Return the (X, Y) coordinate for the center point of the cell that contains the specified text.  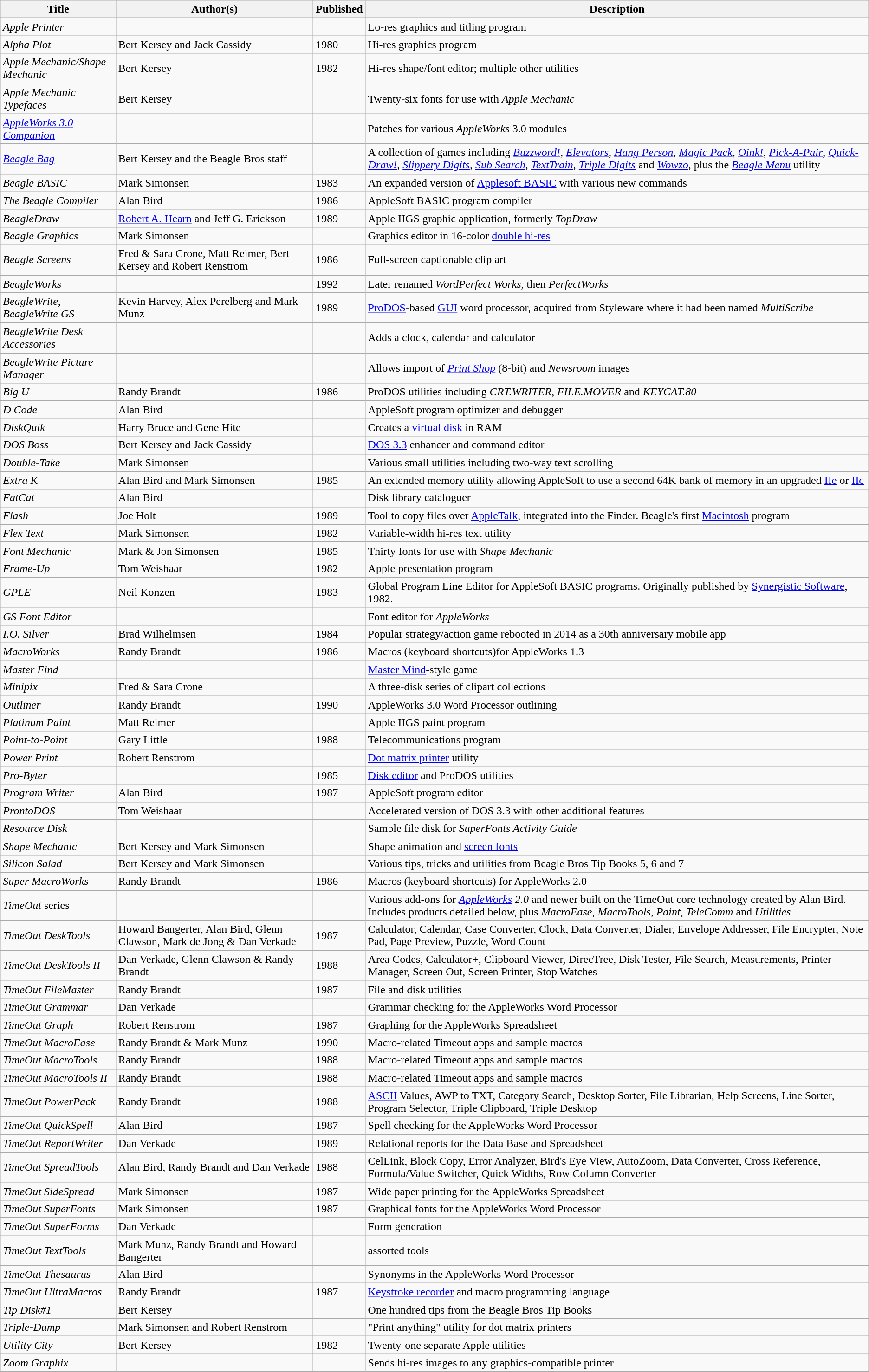
An expanded version of Applesoft BASIC with various new commands (617, 183)
BeagleDraw (58, 218)
Disk library cataloguer (617, 498)
BeagleWrite Picture Manager (58, 368)
Randy Brandt & Mark Munz (214, 1043)
GPLE (58, 592)
Beagle Graphics (58, 236)
Apple IIGS graphic application, formerly TopDraw (617, 218)
Gary Little (214, 740)
TimeOut ReportWriter (58, 1143)
Global Program Line Editor for AppleSoft BASIC programs. Originally published by Synergistic Software, 1982. (617, 592)
Flash (58, 515)
Neil Konzen (214, 592)
ProntoDOS (58, 811)
Font Mechanic (58, 551)
Tip Disk#1 (58, 1310)
Apple Mechanic Typefaces (58, 98)
Keystroke recorder and macro programming language (617, 1292)
Power Print (58, 758)
Lo-res graphics and titling program (617, 27)
TimeOut MacroTools II (58, 1078)
An extended memory utility allowing AppleSoft to use a second 64K bank of memory in an upgraded IIe or IIc (617, 480)
Twenty-six fonts for use with Apple Mechanic (617, 98)
Alan Bird, Randy Brandt and Dan Verkade (214, 1167)
Twenty-one separate Apple utilities (617, 1345)
Program Writer (58, 793)
Dot matrix printer utility (617, 758)
Mark Simonsen and Robert Renstrom (214, 1327)
One hundred tips from the Beagle Bros Tip Books (617, 1310)
Double-Take (58, 463)
Master Find (58, 670)
Apple Printer (58, 27)
TimeOut series (58, 905)
Joe Holt (214, 515)
TimeOut Grammar (58, 1007)
1992 (339, 283)
Disk editor and ProDOS utilities (617, 775)
TimeOut FileMaster (58, 990)
Utility City (58, 1345)
TimeOut SpreadTools (58, 1167)
Grammar checking for the AppleWorks Word Processor (617, 1007)
DiskQuik (58, 427)
GS Font Editor (58, 617)
"Print anything" utility for dot matrix printers (617, 1327)
D Code (58, 410)
AppleSoft program editor (617, 793)
Apple IIGS paint program (617, 722)
Mark Munz, Randy Brandt and Howard Bangerter (214, 1250)
Master Mind-style game (617, 670)
Title (58, 9)
AppleWorks 3.0 Word Processor outlining (617, 705)
Minipix (58, 687)
Silicon Salad (58, 863)
Creates a virtual disk in RAM (617, 427)
I.O. Silver (58, 634)
Macros (keyboard shortcuts)for AppleWorks 1.3 (617, 652)
Relational reports for the Data Base and Spreadsheet (617, 1143)
Wide paper printing for the AppleWorks Spreadsheet (617, 1191)
BeagleWrite Desk Accessories (58, 338)
BeagleWrite, BeagleWrite GS (58, 308)
TimeOut Graph (58, 1025)
Variable-width hi-res text utility (617, 533)
Graphing for the AppleWorks Spreadsheet (617, 1025)
ProDOS utilities including CRT.WRITER, FILE.MOVER and KEYCAT.80 (617, 392)
Alpha Plot (58, 45)
TimeOut MacroEase (58, 1043)
Zoom Graphix (58, 1363)
TimeOut QuickSpell (58, 1126)
TimeOut SuperFonts (58, 1209)
Super MacroWorks (58, 881)
Harry Bruce and Gene Hite (214, 427)
ProDOS-based GUI word processor, acquired from Styleware where it had been named MultiScribe (617, 308)
Matt Reimer (214, 722)
Published (339, 9)
File and disk utilities (617, 990)
Apple Mechanic/Shape Mechanic (58, 69)
Dan Verkade, Glenn Clawson & Randy Brandt (214, 966)
DOS Boss (58, 445)
Beagle BASIC (58, 183)
The Beagle Compiler (58, 200)
Platinum Paint (58, 722)
Form generation (617, 1226)
AppleSoft program optimizer and debugger (617, 410)
MacroWorks (58, 652)
Macros (keyboard shortcuts) for AppleWorks 2.0 (617, 881)
TimeOut UltraMacros (58, 1292)
Brad Wilhelmsen (214, 634)
Bert Kersey and the Beagle Bros staff (214, 159)
1980 (339, 45)
Author(s) (214, 9)
Howard Bangerter, Alan Bird, Glenn Clawson, Mark de Jong & Dan Verkade (214, 935)
TimeOut DeskTools II (58, 966)
Beagle Bag (58, 159)
Hi-res graphics program (617, 45)
Calculator, Calendar, Case Converter, Clock, Data Converter, Dialer, Envelope Addresser, File Encrypter, Note Pad, Page Preview, Puzzle, Word Count (617, 935)
Big U (58, 392)
assorted tools (617, 1250)
TimeOut SuperForms (58, 1226)
Pro-Byter (58, 775)
AppleWorks 3.0 Companion (58, 129)
Various tips, tricks and utilities from Beagle Bros Tip Books 5, 6 and 7 (617, 863)
Alan Bird and Mark Simonsen (214, 480)
Full-screen captionable clip art (617, 260)
Outliner (58, 705)
TimeOut MacroTools (58, 1060)
Font editor for AppleWorks (617, 617)
Triple-Dump (58, 1327)
Description (617, 9)
Allows import of Print Shop (8-bit) and Newsroom images (617, 368)
Kevin Harvey, Alex Perelberg and Mark Munz (214, 308)
Point-to-Point (58, 740)
Patches for various AppleWorks 3.0 modules (617, 129)
Hi-res shape/font editor; multiple other utilities (617, 69)
Later renamed WordPerfect Works, then PerfectWorks (617, 283)
DOS 3.3 enhancer and command editor (617, 445)
Apple presentation program (617, 568)
TimeOut PowerPack (58, 1101)
A three-disk series of clipart collections (617, 687)
TimeOut TextTools (58, 1250)
Accelerated version of DOS 3.3 with other additional features (617, 811)
Shape Mechanic (58, 846)
Resource Disk (58, 828)
Extra K (58, 480)
TimeOut Thesaurus (58, 1275)
Fred & Sara Crone (214, 687)
Fred & Sara Crone, Matt Reimer, Bert Kersey and Robert Renstrom (214, 260)
FatCat (58, 498)
1984 (339, 634)
Graphical fonts for the AppleWorks Word Processor (617, 1209)
BeagleWorks (58, 283)
Tool to copy files over AppleTalk, integrated into the Finder. Beagle's first Macintosh program (617, 515)
TimeOut SideSpread (58, 1191)
Shape animation and screen fonts (617, 846)
TimeOut DeskTools (58, 935)
Robert A. Hearn and Jeff G. Erickson (214, 218)
Synonyms in the AppleWorks Word Processor (617, 1275)
Popular strategy/action game rebooted in 2014 as a 30th anniversary mobile app (617, 634)
Mark & Jon Simonsen (214, 551)
AppleSoft BASIC program compiler (617, 200)
Spell checking for the AppleWorks Word Processor (617, 1126)
Adds a clock, calendar and calculator (617, 338)
Beagle Screens (58, 260)
Graphics editor in 16-color double hi-res (617, 236)
Sends hi-res images to any graphics-compatible printer (617, 1363)
Various small utilities including two-way text scrolling (617, 463)
Thirty fonts for use with Shape Mechanic (617, 551)
Frame-Up (58, 568)
Telecommunications program (617, 740)
Flex Text (58, 533)
Sample file disk for SuperFonts Activity Guide (617, 828)
